Detect which cell encompasses the target text, then output its (X, Y) center coordinate. 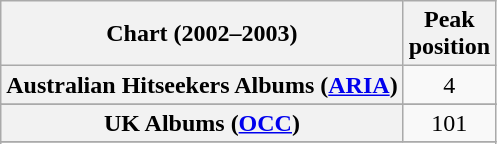
Peakposition (449, 34)
4 (449, 85)
Chart (2002–2003) (202, 34)
UK Albums (OCC) (202, 123)
Australian Hitseekers Albums (ARIA) (202, 85)
101 (449, 123)
